For the text-containing cell, return its midpoint in (X, Y) coordinate format. 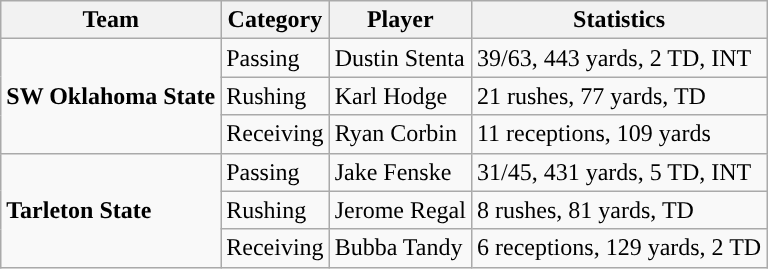
Statistics (618, 20)
Category (275, 20)
Jerome Regal (400, 210)
SW Oklahoma State (111, 96)
Bubba Tandy (400, 248)
21 rushes, 77 yards, TD (618, 96)
Ryan Corbin (400, 134)
Team (111, 20)
31/45, 431 yards, 5 TD, INT (618, 172)
8 rushes, 81 yards, TD (618, 210)
Dustin Stenta (400, 58)
6 receptions, 129 yards, 2 TD (618, 248)
Jake Fenske (400, 172)
Karl Hodge (400, 96)
Tarleton State (111, 210)
Player (400, 20)
11 receptions, 109 yards (618, 134)
39/63, 443 yards, 2 TD, INT (618, 58)
